Extract the [X, Y] coordinate from the center of the cell holding the provided text.  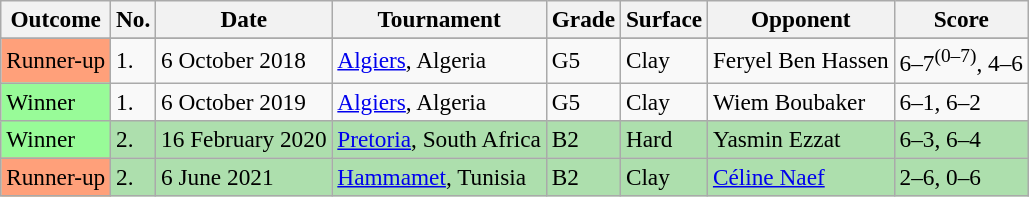
Yasmin Ezzat [802, 139]
6–1, 6–2 [961, 101]
Tournament [439, 19]
6 October 2019 [244, 101]
Grade [583, 19]
Score [961, 19]
No. [134, 19]
16 February 2020 [244, 139]
Surface [664, 19]
Wiem Boubaker [802, 101]
Opponent [802, 19]
6 June 2021 [244, 177]
Hard [664, 139]
6–7(0–7), 4–6 [961, 60]
2–6, 0–6 [961, 177]
Pretoria, South Africa [439, 139]
Date [244, 19]
Outcome [56, 19]
6–3, 6–4 [961, 139]
6 October 2018 [244, 60]
Céline Naef [802, 177]
Hammamet, Tunisia [439, 177]
Feryel Ben Hassen [802, 60]
